Extract the (x, y) coordinate from the center of the cell holding the provided text.  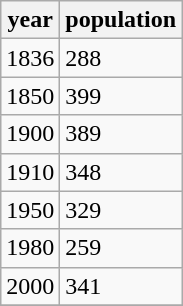
288 (121, 58)
341 (121, 286)
1980 (30, 248)
389 (121, 134)
1850 (30, 96)
1910 (30, 172)
329 (121, 210)
1950 (30, 210)
399 (121, 96)
1836 (30, 58)
1900 (30, 134)
2000 (30, 286)
348 (121, 172)
population (121, 20)
259 (121, 248)
year (30, 20)
